Detect which cell encompasses the target text, then output its (X, Y) center coordinate. 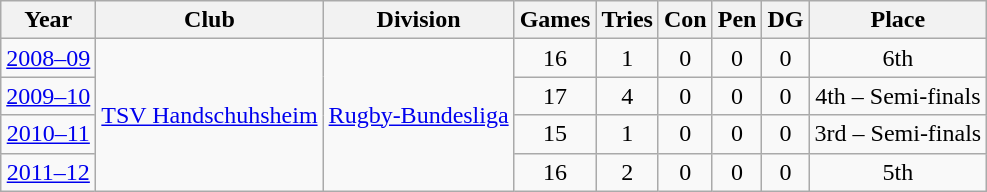
2009–10 (48, 96)
DG (786, 20)
6th (898, 58)
Division (418, 20)
3rd – Semi-finals (898, 134)
Games (555, 20)
Con (685, 20)
2 (628, 172)
Place (898, 20)
17 (555, 96)
Rugby-Bundesliga (418, 115)
Pen (737, 20)
5th (898, 172)
2010–11 (48, 134)
15 (555, 134)
4 (628, 96)
2011–12 (48, 172)
2008–09 (48, 58)
TSV Handschuhsheim (210, 115)
4th – Semi-finals (898, 96)
Club (210, 20)
Tries (628, 20)
Year (48, 20)
